Pinpoint the cell where the given text exists, returning its [x, y] midpoint coordinate. 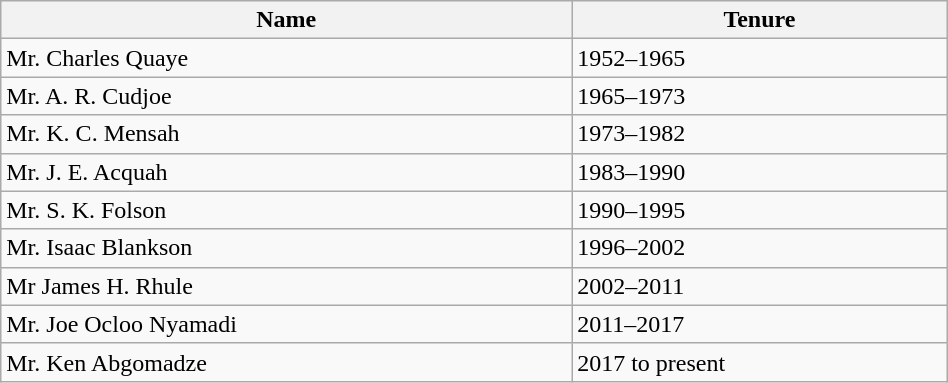
2011–2017 [760, 324]
2002–2011 [760, 286]
1990–1995 [760, 210]
1983–1990 [760, 172]
Mr. Charles Quaye [286, 58]
1973–1982 [760, 134]
Mr. Joe Ocloo Nyamadi [286, 324]
Mr. Isaac Blankson [286, 248]
1996–2002 [760, 248]
Mr. J. E. Acquah [286, 172]
Mr. S. K. Folson [286, 210]
1952–1965 [760, 58]
Name [286, 20]
Mr. K. C. Mensah [286, 134]
Mr. Ken Abgomadze [286, 362]
Mr James H. Rhule [286, 286]
Mr. A. R. Cudjoe [286, 96]
Tenure [760, 20]
1965–1973 [760, 96]
2017 to present [760, 362]
